Pinpoint the cell where the given text exists, returning its (X, Y) midpoint coordinate. 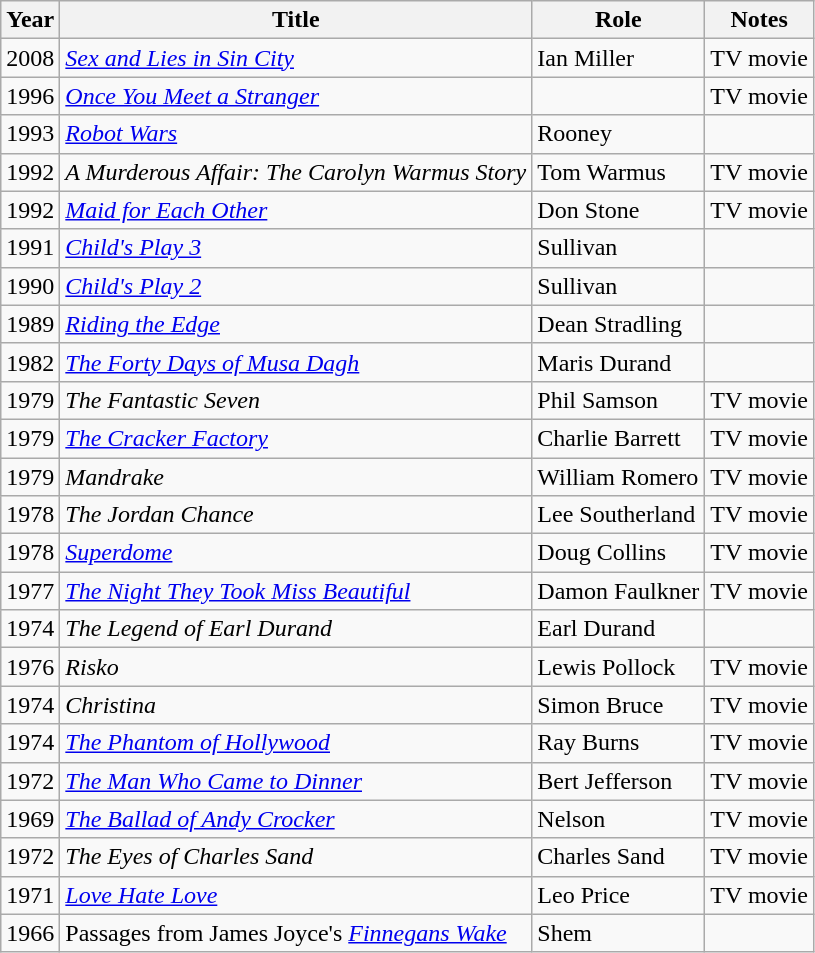
William Romero (618, 477)
The Cracker Factory (296, 438)
The Man Who Came to Dinner (296, 781)
Damon Faulkner (618, 591)
Ray Burns (618, 743)
Phil Samson (618, 400)
Rooney (618, 134)
1982 (30, 362)
Maris Durand (618, 362)
The Fantastic Seven (296, 400)
1990 (30, 286)
Riding the Edge (296, 324)
Robot Wars (296, 134)
Dean Stradling (618, 324)
1977 (30, 591)
The Jordan Chance (296, 515)
Sex and Lies in Sin City (296, 58)
Love Hate Love (296, 895)
1966 (30, 933)
Leo Price (618, 895)
Lewis Pollock (618, 667)
A Murderous Affair: The Carolyn Warmus Story (296, 172)
Shem (618, 933)
Simon Bruce (618, 705)
Risko (296, 667)
Role (618, 20)
The Ballad of Andy Crocker (296, 819)
Child's Play 3 (296, 248)
1969 (30, 819)
Doug Collins (618, 553)
Christina (296, 705)
1996 (30, 96)
Superdome (296, 553)
The Legend of Earl Durand (296, 629)
1991 (30, 248)
The Eyes of Charles Sand (296, 857)
Mandrake (296, 477)
Charles Sand (618, 857)
Ian Miller (618, 58)
Earl Durand (618, 629)
Lee Southerland (618, 515)
Child's Play 2 (296, 286)
1993 (30, 134)
1971 (30, 895)
Passages from James Joyce's Finnegans Wake (296, 933)
The Forty Days of Musa Dagh (296, 362)
1989 (30, 324)
Bert Jefferson (618, 781)
Tom Warmus (618, 172)
Title (296, 20)
Charlie Barrett (618, 438)
2008 (30, 58)
The Phantom of Hollywood (296, 743)
1976 (30, 667)
Year (30, 20)
Don Stone (618, 210)
The Night They Took Miss Beautiful (296, 591)
Once You Meet a Stranger (296, 96)
Maid for Each Other (296, 210)
Nelson (618, 819)
Notes (760, 20)
